Return the (x, y) coordinate for the center point of the cell that contains the specified text.  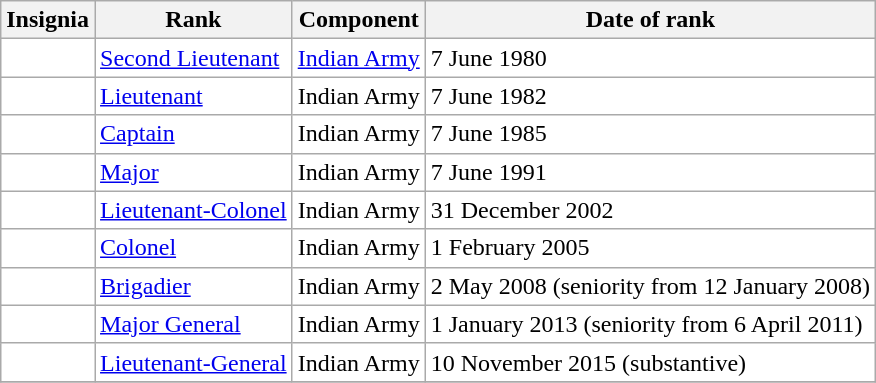
Lieutenant-Colonel (194, 210)
Insignia (48, 20)
Rank (194, 20)
7 June 1985 (650, 134)
2 May 2008 (seniority from 12 January 2008) (650, 286)
Component (358, 20)
Brigadier (194, 286)
7 June 1980 (650, 58)
Major General (194, 324)
1 January 2013 (seniority from 6 April 2011) (650, 324)
Date of rank (650, 20)
Lieutenant-General (194, 362)
Lieutenant (194, 96)
10 November 2015 (substantive) (650, 362)
Colonel (194, 248)
7 June 1991 (650, 172)
7 June 1982 (650, 96)
1 February 2005 (650, 248)
31 December 2002 (650, 210)
Major (194, 172)
Captain (194, 134)
Second Lieutenant (194, 58)
